Capture the cell that displays the provided text and extract its [x, y] central coordinate. 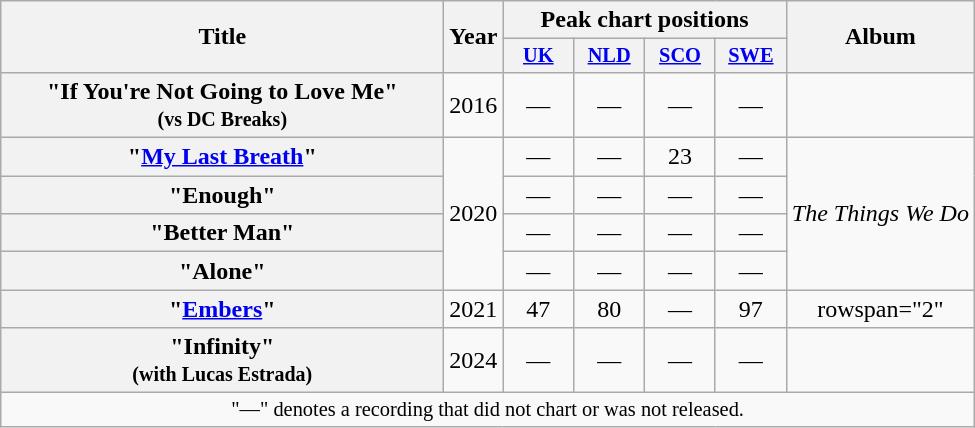
SCO [680, 56]
97 [750, 309]
The Things We Do [880, 214]
Title [222, 37]
47 [538, 309]
Album [880, 37]
"Infinity"(with Lucas Estrada) [222, 360]
"Alone" [222, 271]
"If You're Not Going to Love Me"(vs DC Breaks) [222, 104]
rowspan="2" [880, 309]
2021 [474, 309]
NLD [610, 56]
"—" denotes a recording that did not chart or was not released. [488, 410]
Peak chart positions [644, 20]
"Embers" [222, 309]
SWE [750, 56]
2024 [474, 360]
"Enough" [222, 195]
2020 [474, 214]
23 [680, 157]
"Better Man" [222, 233]
2016 [474, 104]
Year [474, 37]
"My Last Breath" [222, 157]
80 [610, 309]
UK [538, 56]
